Search for the cell housing the specified text and yield its (X, Y) center coordinate. 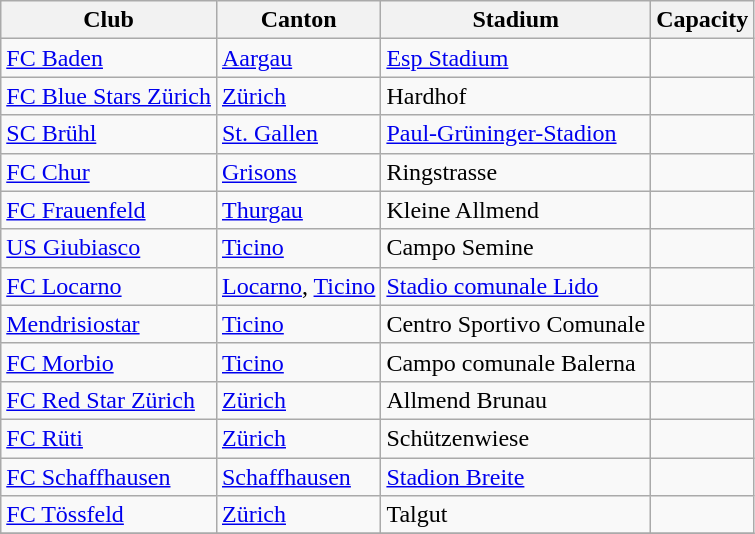
Paul-Grüninger-Stadion (516, 134)
FC Chur (109, 172)
Talgut (516, 515)
Stadion Breite (516, 477)
FC Morbio (109, 362)
Allmend Brunau (516, 400)
Locarno, Ticino (298, 286)
Club (109, 20)
FC Baden (109, 58)
Campo Semine (516, 248)
St. Gallen (298, 134)
FC Red Star Zürich (109, 400)
Kleine Allmend (516, 210)
Canton (298, 20)
FC Rüti (109, 438)
Stadium (516, 20)
Stadio comunale Lido (516, 286)
Aargau (298, 58)
Hardhof (516, 96)
Grisons (298, 172)
Thurgau (298, 210)
FC Locarno (109, 286)
SC Brühl (109, 134)
Mendrisiostar (109, 324)
Capacity (702, 20)
Ringstrasse (516, 172)
Schützenwiese (516, 438)
Esp Stadium (516, 58)
Centro Sportivo Comunale (516, 324)
US Giubiasco (109, 248)
FC Frauenfeld (109, 210)
FC Tössfeld (109, 515)
FC Schaffhausen (109, 477)
FC Blue Stars Zürich (109, 96)
Campo comunale Balerna (516, 362)
Schaffhausen (298, 477)
